Search for the cell housing the specified text and yield its [x, y] center coordinate. 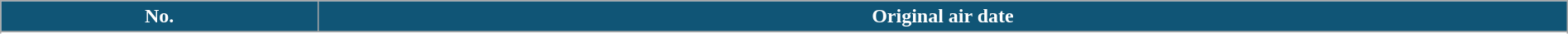
No. [160, 17]
Original air date [943, 17]
